Detect which cell encompasses the target text, then output its [x, y] center coordinate. 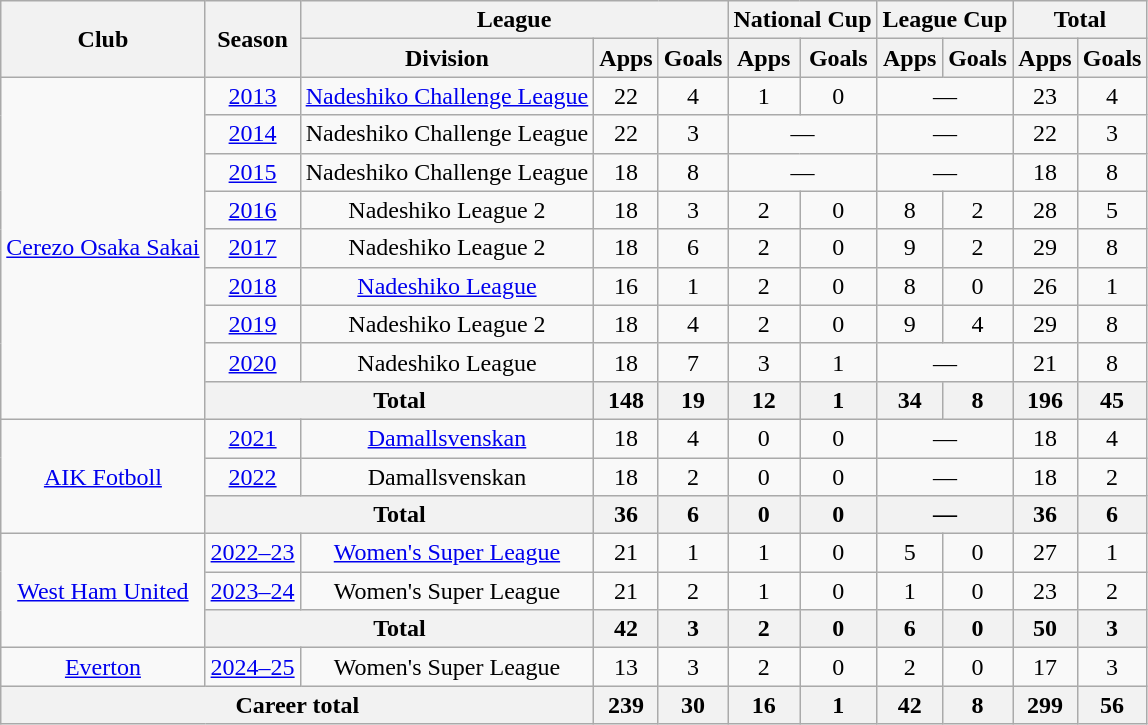
Career total [298, 705]
2015 [252, 172]
50 [1045, 629]
2024–25 [252, 667]
National Cup [802, 20]
Division [447, 58]
2021 [252, 438]
17 [1045, 667]
2020 [252, 362]
2014 [252, 134]
2017 [252, 248]
12 [764, 400]
Season [252, 39]
26 [1045, 286]
2019 [252, 324]
148 [626, 400]
Everton [103, 667]
30 [693, 705]
299 [1045, 705]
Cerezo Osaka Sakai [103, 248]
2013 [252, 96]
2022 [252, 477]
196 [1045, 400]
West Ham United [103, 591]
13 [626, 667]
2023–24 [252, 591]
AIK Fotboll [103, 476]
27 [1045, 553]
7 [693, 362]
Club [103, 39]
34 [910, 400]
28 [1045, 210]
League Cup [945, 20]
56 [1112, 705]
2016 [252, 210]
2018 [252, 286]
45 [1112, 400]
2022–23 [252, 553]
239 [626, 705]
League [514, 20]
19 [693, 400]
